Capture the cell that displays the provided text and extract its [X, Y] central coordinate. 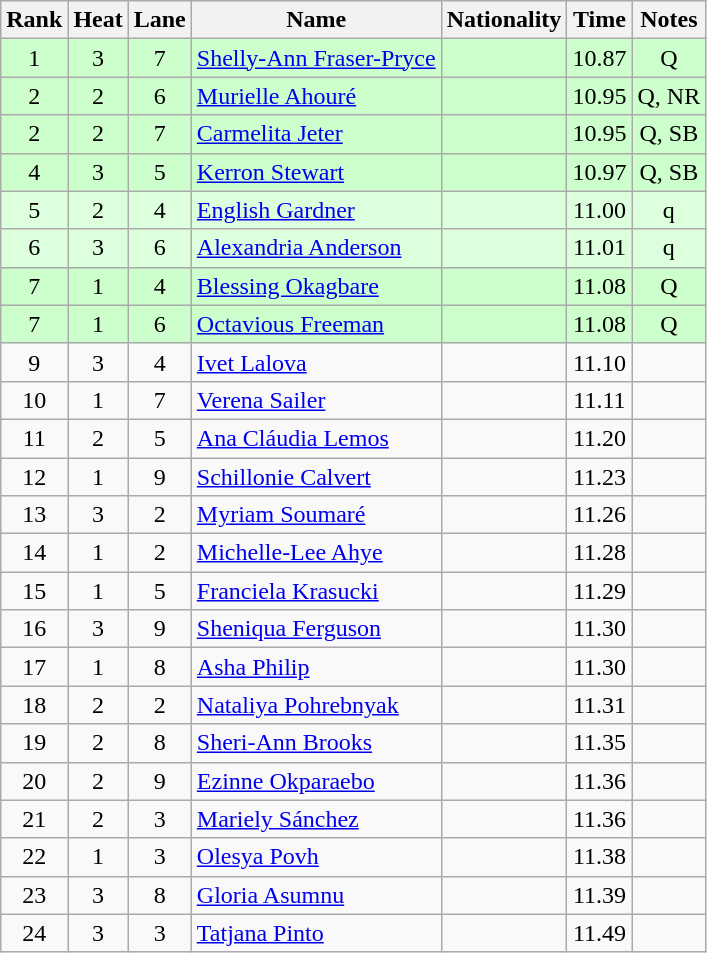
Myriam Soumaré [316, 515]
Olesya Povh [316, 857]
21 [34, 819]
11.29 [600, 591]
Schillonie Calvert [316, 477]
11.26 [600, 515]
Octavious Freeman [316, 324]
18 [34, 705]
24 [34, 933]
Rank [34, 20]
17 [34, 667]
Nataliya Pohrebnyak [316, 705]
11.10 [600, 362]
11.28 [600, 553]
23 [34, 895]
22 [34, 857]
Notes [669, 20]
Ivet Lalova [316, 362]
11 [34, 438]
Verena Sailer [316, 400]
20 [34, 781]
11.38 [600, 857]
10.97 [600, 172]
14 [34, 553]
Sheri-Ann Brooks [316, 743]
Name [316, 20]
11.31 [600, 705]
Franciela Krasucki [316, 591]
11.39 [600, 895]
Ezinne Okparaebo [316, 781]
Q, NR [669, 96]
Tatjana Pinto [316, 933]
13 [34, 515]
16 [34, 629]
Carmelita Jeter [316, 134]
Shelly-Ann Fraser-Pryce [316, 58]
11.23 [600, 477]
10.87 [600, 58]
19 [34, 743]
11.01 [600, 248]
11.00 [600, 210]
15 [34, 591]
12 [34, 477]
Ana Cláudia Lemos [316, 438]
Mariely Sánchez [316, 819]
11.49 [600, 933]
Alexandria Anderson [316, 248]
Time [600, 20]
11.11 [600, 400]
Heat [98, 20]
Michelle-Lee Ahye [316, 553]
11.20 [600, 438]
Sheniqua Ferguson [316, 629]
Murielle Ahouré [316, 96]
Nationality [504, 20]
Lane [160, 20]
Blessing Okagbare [316, 286]
Gloria Asumnu [316, 895]
10 [34, 400]
Asha Philip [316, 667]
English Gardner [316, 210]
Kerron Stewart [316, 172]
11.35 [600, 743]
